For the text-containing cell, return its midpoint in [X, Y] coordinate format. 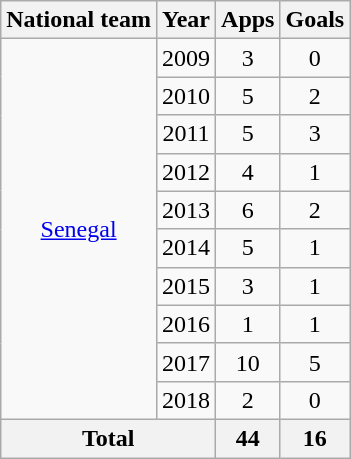
2009 [186, 58]
6 [248, 210]
2013 [186, 210]
2018 [186, 400]
2016 [186, 324]
2010 [186, 96]
44 [248, 438]
National team [79, 20]
Senegal [79, 230]
16 [315, 438]
2017 [186, 362]
Total [108, 438]
Goals [315, 20]
4 [248, 172]
2014 [186, 248]
Year [186, 20]
2012 [186, 172]
10 [248, 362]
2015 [186, 286]
Apps [248, 20]
2011 [186, 134]
